Locate the cell with the specified text and output its (X, Y) center coordinate. 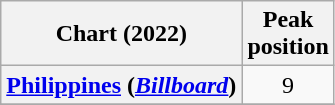
Peakposition (288, 34)
Philippines (Billboard) (122, 85)
9 (288, 85)
Chart (2022) (122, 34)
